Return the (X, Y) coordinate for the center point of the cell that contains the specified text.  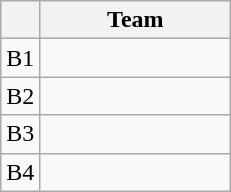
B3 (20, 134)
B1 (20, 58)
B2 (20, 96)
Team (136, 20)
B4 (20, 172)
